Identify which cell holds the provided text, then report its [x, y] central coordinate. 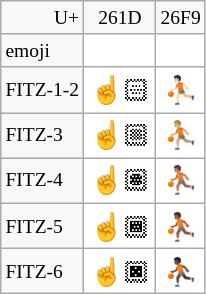
⛹🏻 [180, 90]
☝️🏻 [120, 90]
☝️🏼 [120, 136]
26F9 [180, 18]
FITZ-5 [42, 226]
☝️🏿 [120, 270]
⛹🏼 [180, 136]
⛹🏾 [180, 226]
☝️🏽 [120, 180]
⛹🏽 [180, 180]
emoji [42, 50]
FITZ-3 [42, 136]
FITZ-1-2 [42, 90]
FITZ-6 [42, 270]
☝️🏾 [120, 226]
U+ [42, 18]
261D [120, 18]
FITZ-4 [42, 180]
⛹🏿 [180, 270]
